For the text-containing cell, return its midpoint in (X, Y) coordinate format. 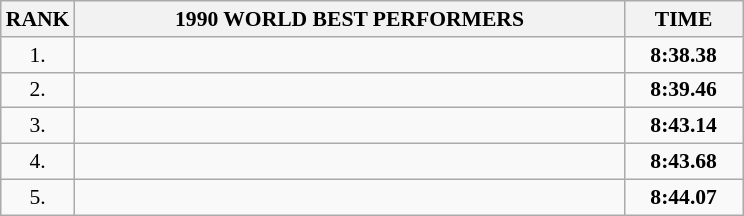
8:38.38 (684, 55)
3. (38, 126)
1990 WORLD BEST PERFORMERS (349, 19)
4. (38, 162)
2. (38, 90)
5. (38, 197)
8:43.68 (684, 162)
RANK (38, 19)
TIME (684, 19)
8:43.14 (684, 126)
8:39.46 (684, 90)
1. (38, 55)
8:44.07 (684, 197)
